Determine the [X, Y] coordinate at the center of the cell enclosing the given text.  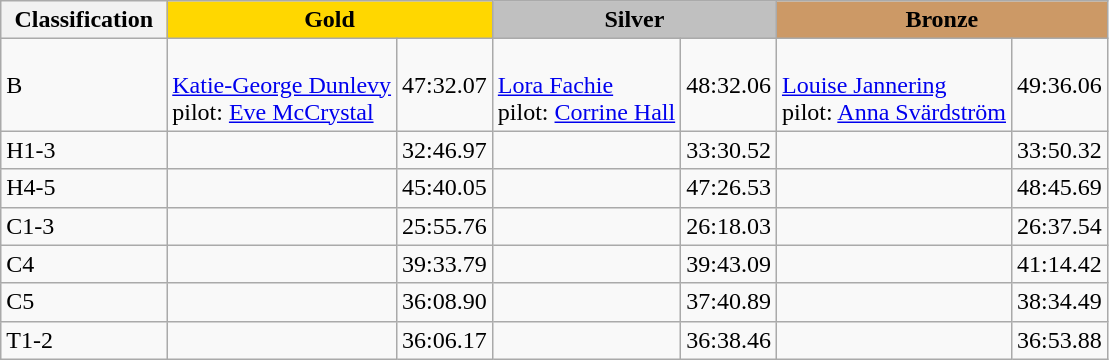
H4-5 [84, 188]
Silver [634, 20]
Bronze [942, 20]
47:26.53 [729, 188]
49:36.06 [1060, 85]
39:43.09 [729, 264]
C4 [84, 264]
36:38.46 [729, 340]
25:55.76 [445, 226]
H1-3 [84, 150]
39:33.79 [445, 264]
B [84, 85]
33:30.52 [729, 150]
47:32.07 [445, 85]
32:46.97 [445, 150]
Katie-George Dunlevypilot: Eve McCrystal [282, 85]
C5 [84, 302]
48:45.69 [1060, 188]
Louise Janneringpilot: Anna Svärdström [894, 85]
48:32.06 [729, 85]
26:18.03 [729, 226]
Gold [330, 20]
C1-3 [84, 226]
37:40.89 [729, 302]
45:40.05 [445, 188]
Lora Fachiepilot: Corrine Hall [586, 85]
36:53.88 [1060, 340]
41:14.42 [1060, 264]
36:08.90 [445, 302]
38:34.49 [1060, 302]
33:50.32 [1060, 150]
26:37.54 [1060, 226]
36:06.17 [445, 340]
Classification [84, 20]
T1-2 [84, 340]
